Search for the cell housing the specified text and yield its (X, Y) center coordinate. 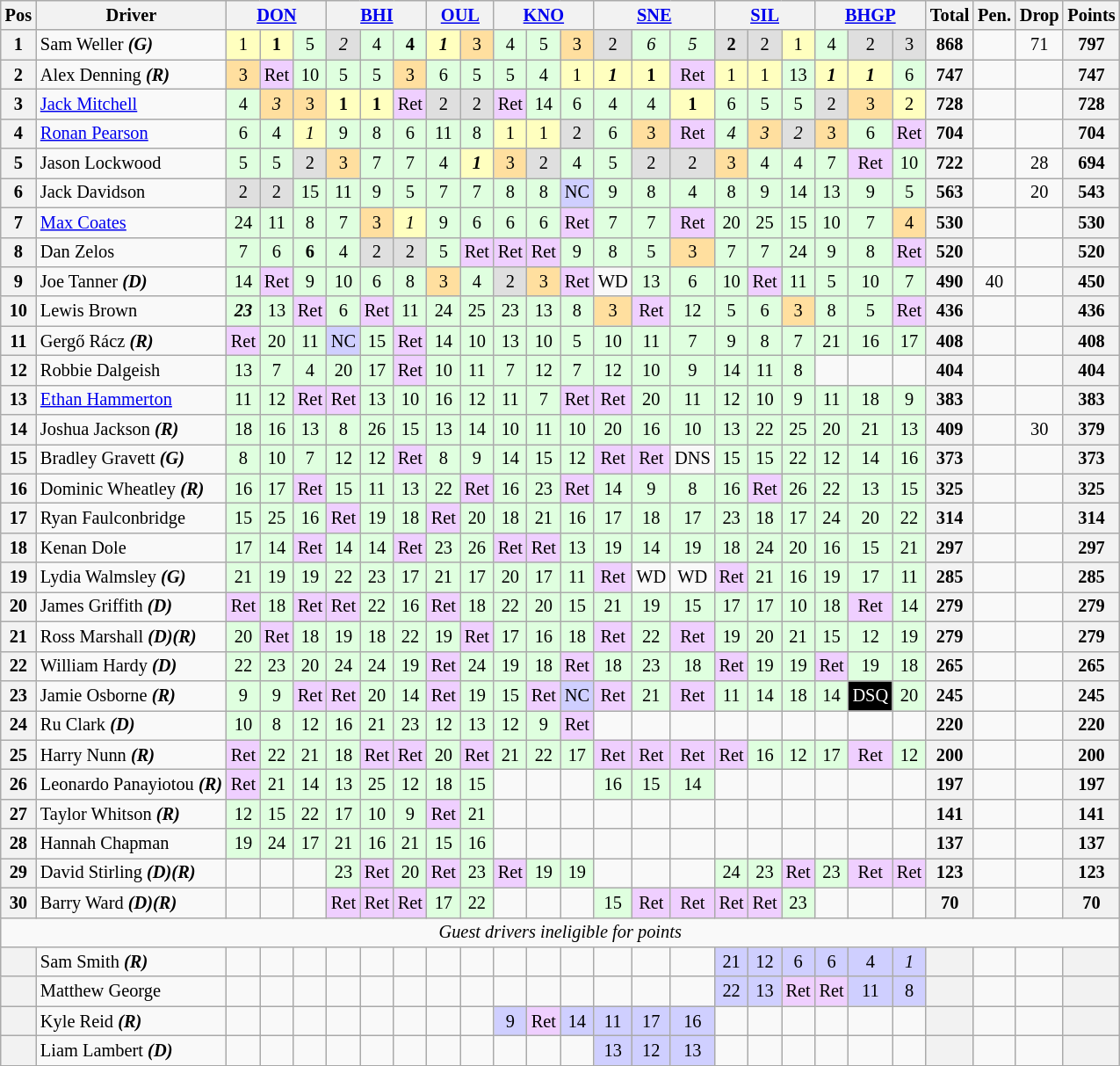
Ronan Pearson (132, 134)
543 (1091, 192)
Lydia Walmsley (G) (132, 577)
William Hardy (D) (132, 666)
Jason Lockwood (132, 163)
Liam Lambert (D) (132, 1050)
490 (950, 281)
Pen. (994, 15)
Max Coates (132, 222)
Harry Nunn (R) (132, 755)
Joshua Jackson (R) (132, 430)
Kyle Reid (R) (132, 1021)
Points (1091, 15)
DON (277, 15)
409 (950, 430)
OUL (460, 15)
Drop (1040, 15)
SNE (654, 15)
Matthew George (132, 991)
Robbie Dalgeish (132, 370)
40 (994, 281)
722 (950, 163)
868 (950, 45)
797 (1091, 45)
Ru Clark (D) (132, 725)
Lewis Brown (132, 311)
SIL (765, 15)
29 (18, 873)
Sam Weller (G) (132, 45)
450 (1091, 281)
Sam Smith (R) (132, 961)
James Griffith (D) (132, 606)
Pos (18, 15)
694 (1091, 163)
Guest drivers ineligible for points (560, 932)
Kenan Dole (132, 548)
Hannah Chapman (132, 844)
DSQ (871, 695)
563 (950, 192)
BHGP (871, 15)
Jack Davidson (132, 192)
BHI (377, 15)
Jamie Osborne (R) (132, 695)
379 (1091, 430)
Alex Denning (R) (132, 75)
Leonardo Panayiotou (R) (132, 784)
Jack Mitchell (132, 104)
Ethan Hammerton (132, 400)
Driver (132, 15)
KNO (544, 15)
Gergő Rácz (R) (132, 341)
David Stirling (D)(R) (132, 873)
Dominic Wheatley (R) (132, 489)
DNS (692, 459)
Ross Marshall (D)(R) (132, 636)
Joe Tanner (D) (132, 281)
27 (18, 814)
71 (1040, 45)
Dan Zelos (132, 252)
Ryan Faulconbridge (132, 518)
Bradley Gravett (G) (132, 459)
Total (950, 15)
Barry Ward (D)(R) (132, 903)
Taylor Whitson (R) (132, 814)
